Scan for the cell matching the given text and deliver its (X, Y) coordinate at center. 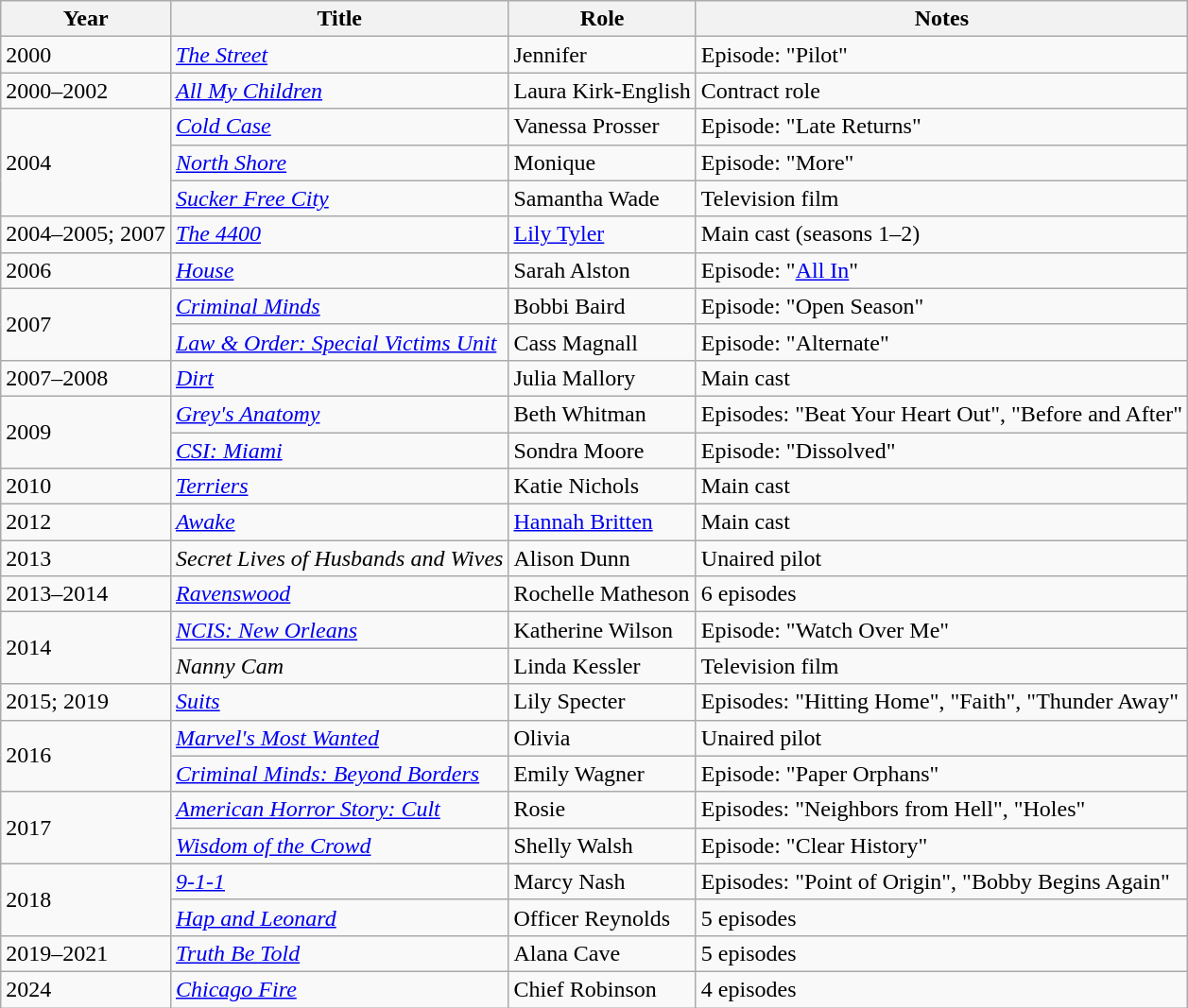
Samantha Wade (602, 198)
Episode: "More" (941, 162)
Katherine Wilson (602, 630)
Alison Dunn (602, 558)
Alana Cave (602, 953)
Sucker Free City (338, 198)
Episode: "All In" (941, 270)
Episode: "Clear History" (941, 846)
Olivia (602, 738)
Katie Nichols (602, 487)
Sarah Alston (602, 270)
2012 (86, 522)
2004 (86, 162)
Secret Lives of Husbands and Wives (338, 558)
Role (602, 19)
Episode: "Open Season" (941, 306)
2014 (86, 648)
Laura Kirk-English (602, 91)
Criminal Minds: Beyond Borders (338, 774)
Lily Tyler (602, 234)
Hap and Leonard (338, 917)
Beth Whitman (602, 414)
2024 (86, 989)
Chicago Fire (338, 989)
Ravenswood (338, 594)
Episode: "Paper Orphans" (941, 774)
Truth Be Told (338, 953)
Main cast (seasons 1–2) (941, 234)
9-1-1 (338, 881)
Chief Robinson (602, 989)
6 episodes (941, 594)
Awake (338, 522)
Law & Order: Special Victims Unit (338, 342)
Contract role (941, 91)
Criminal Minds (338, 306)
Episode: "Dissolved" (941, 451)
Episodes: "Neighbors from Hell", "Holes" (941, 810)
North Shore (338, 162)
The 4400 (338, 234)
Cass Magnall (602, 342)
Rochelle Matheson (602, 594)
Episodes: "Hitting Home", "Faith", "Thunder Away" (941, 702)
2000–2002 (86, 91)
2006 (86, 270)
Episode: "Watch Over Me" (941, 630)
2004–2005; 2007 (86, 234)
Jennifer (602, 55)
Hannah Britten (602, 522)
Terriers (338, 487)
Grey's Anatomy (338, 414)
Julia Mallory (602, 378)
Rosie (602, 810)
Linda Kessler (602, 666)
Year (86, 19)
2019–2021 (86, 953)
2009 (86, 432)
Bobbi Baird (602, 306)
2007 (86, 324)
2013 (86, 558)
Episodes: "Beat Your Heart Out", "Before and After" (941, 414)
Episodes: "Point of Origin", "Bobby Begins Again" (941, 881)
Emily Wagner (602, 774)
2017 (86, 828)
American Horror Story: Cult (338, 810)
Sondra Moore (602, 451)
All My Children (338, 91)
CSI: Miami (338, 451)
Suits (338, 702)
Vanessa Prosser (602, 127)
4 episodes (941, 989)
Officer Reynolds (602, 917)
2010 (86, 487)
The Street (338, 55)
Shelly Walsh (602, 846)
2018 (86, 899)
Cold Case (338, 127)
Nanny Cam (338, 666)
Dirt (338, 378)
Monique (602, 162)
Episode: "Late Returns" (941, 127)
2000 (86, 55)
Wisdom of the Crowd (338, 846)
Marvel's Most Wanted (338, 738)
Episode: "Pilot" (941, 55)
Marcy Nash (602, 881)
2015; 2019 (86, 702)
Episode: "Alternate" (941, 342)
Title (338, 19)
2013–2014 (86, 594)
Lily Specter (602, 702)
NCIS: New Orleans (338, 630)
2007–2008 (86, 378)
2016 (86, 756)
Notes (941, 19)
House (338, 270)
